Provide the (x, y) coordinate of the cell's center where the given text is located.  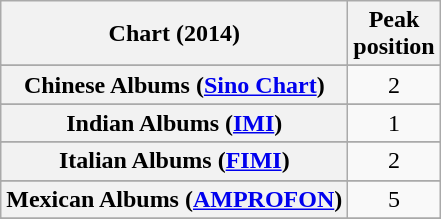
Italian Albums (FIMI) (174, 161)
Peakposition (394, 34)
Chinese Albums (Sino Chart) (174, 85)
1 (394, 123)
Indian Albums (IMI) (174, 123)
Mexican Albums (AMPROFON) (174, 199)
Chart (2014) (174, 34)
5 (394, 199)
